Provide the [X, Y] coordinate of the cell's center where the given text is located.  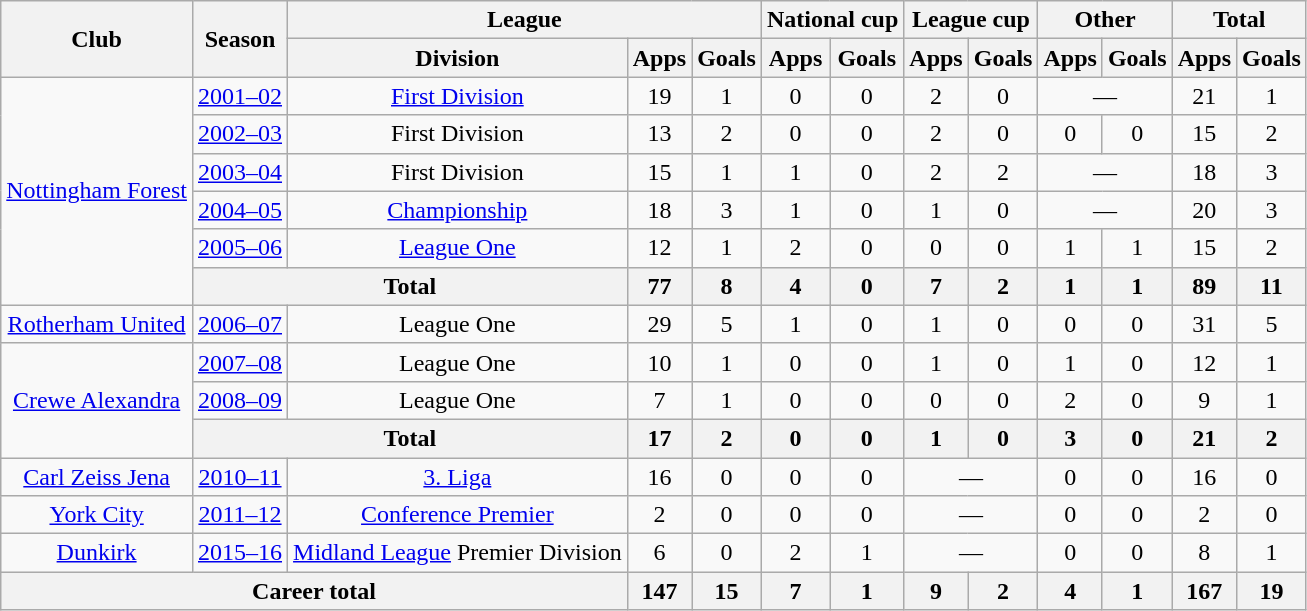
Rotherham United [97, 324]
Division [458, 58]
29 [659, 324]
2011–12 [240, 515]
17 [659, 438]
2007–08 [240, 362]
13 [659, 134]
Midland League Premier Division [458, 553]
167 [1204, 591]
89 [1204, 286]
2005–06 [240, 248]
Season [240, 39]
2008–09 [240, 400]
10 [659, 362]
League cup [971, 20]
11 [1272, 286]
77 [659, 286]
6 [659, 553]
2002–03 [240, 134]
Other [1105, 20]
League [525, 20]
Championship [458, 210]
2003–04 [240, 172]
2010–11 [240, 477]
147 [659, 591]
2004–05 [240, 210]
2015–16 [240, 553]
York City [97, 515]
National cup [832, 20]
Nottingham Forest [97, 191]
Carl Zeiss Jena [97, 477]
2006–07 [240, 324]
Club [97, 39]
Conference Premier [458, 515]
20 [1204, 210]
Career total [314, 591]
3. Liga [458, 477]
31 [1204, 324]
Crewe Alexandra [97, 400]
Dunkirk [97, 553]
2001–02 [240, 96]
